Return (x, y) of the center of cell containing provided text 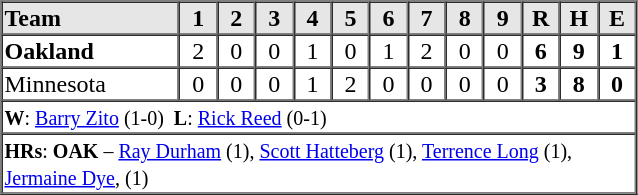
W: Barry Zito (1-0) L: Rick Reed (0-1) (319, 116)
H (579, 18)
R (541, 18)
Minnesota (91, 84)
E (617, 18)
Team (91, 18)
5 (350, 18)
HRs: OAK – Ray Durham (1), Scott Hatteberg (1), Terrence Long (1), Jermaine Dye, (1) (319, 164)
7 (427, 18)
4 (312, 18)
Oakland (91, 50)
